Pinpoint the cell where the given text exists, returning its (X, Y) midpoint coordinate. 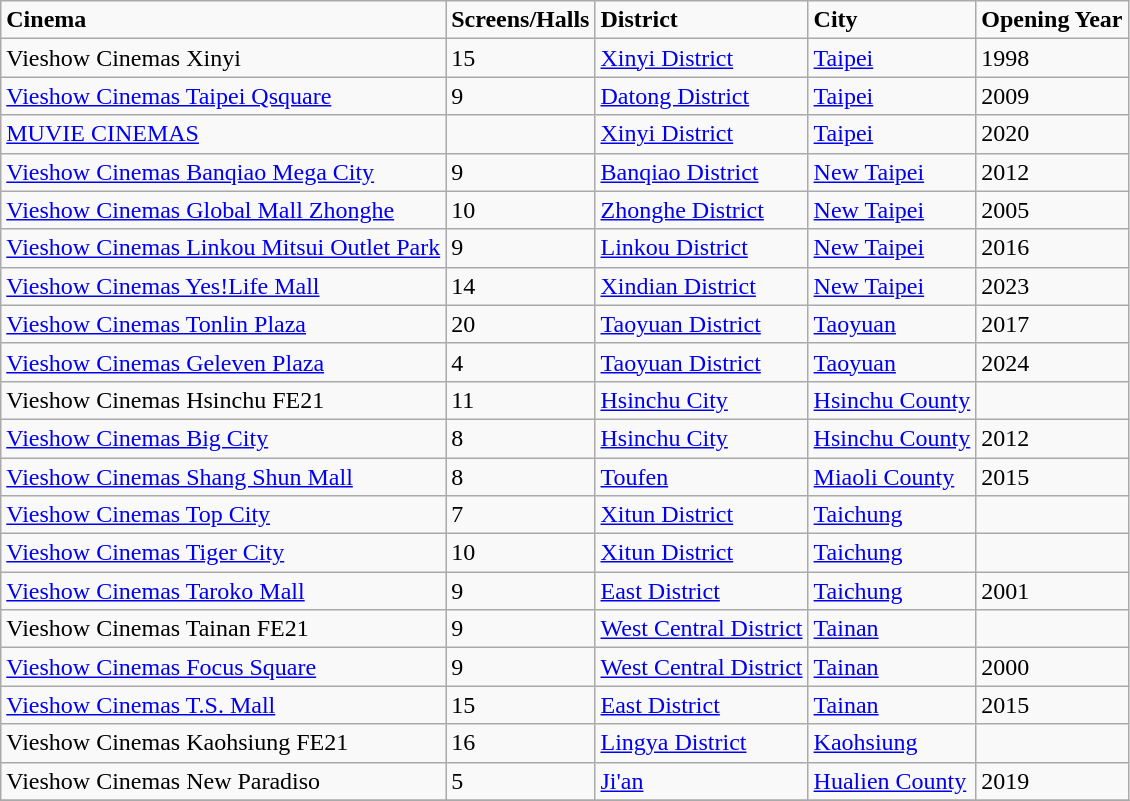
Vieshow Cinemas Banqiao Mega City (224, 172)
Vieshow Cinemas Yes!Life Mall (224, 286)
Vieshow Cinemas Kaohsiung FE21 (224, 743)
Vieshow Cinemas Linkou Mitsui Outlet Park (224, 248)
Vieshow Cinemas Tainan FE21 (224, 629)
20 (520, 324)
Opening Year (1052, 20)
2016 (1052, 248)
Datong District (702, 96)
Hualien County (892, 781)
Vieshow Cinemas Tiger City (224, 553)
2009 (1052, 96)
Vieshow Cinemas Top City (224, 515)
Vieshow Cinemas Shang Shun Mall (224, 477)
16 (520, 743)
Vieshow Cinemas New Paradiso (224, 781)
Toufen (702, 477)
Miaoli County (892, 477)
4 (520, 362)
11 (520, 400)
City (892, 20)
Screens/Halls (520, 20)
Vieshow Cinemas T.S. Mall (224, 705)
MUVIE CINEMAS (224, 134)
Xindian District (702, 286)
Vieshow Cinemas Big City (224, 438)
1998 (1052, 58)
Vieshow Cinemas Global Mall Zhonghe (224, 210)
2019 (1052, 781)
Vieshow Cinemas Focus Square (224, 667)
2017 (1052, 324)
Vieshow Cinemas Geleven Plaza (224, 362)
Lingya District (702, 743)
14 (520, 286)
Zhonghe District (702, 210)
District (702, 20)
2020 (1052, 134)
Linkou District (702, 248)
Banqiao District (702, 172)
2001 (1052, 591)
Cinema (224, 20)
Kaohsiung (892, 743)
Ji'an (702, 781)
7 (520, 515)
Vieshow Cinemas Hsinchu FE21 (224, 400)
2000 (1052, 667)
Vieshow Cinemas Xinyi (224, 58)
2005 (1052, 210)
Vieshow Cinemas Taipei Qsquare (224, 96)
Vieshow Cinemas Taroko Mall (224, 591)
Vieshow Cinemas Tonlin Plaza (224, 324)
5 (520, 781)
2024 (1052, 362)
2023 (1052, 286)
